Search for the cell housing the specified text and yield its [X, Y] center coordinate. 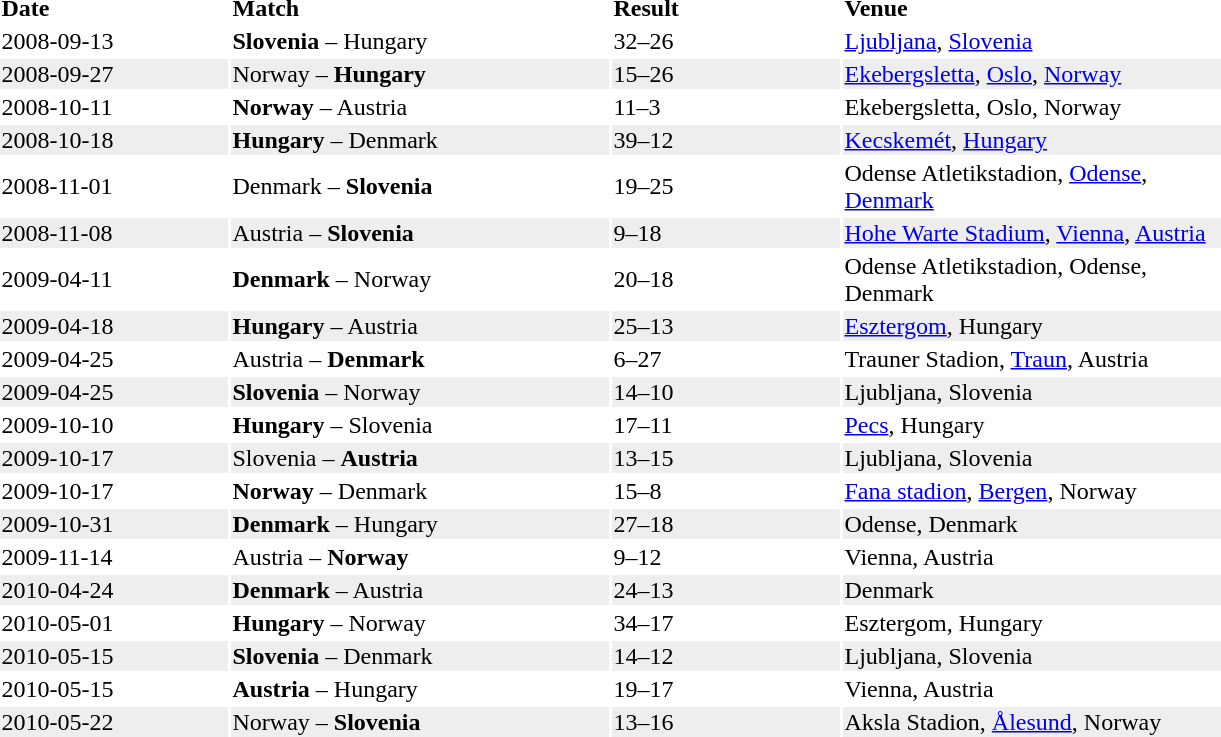
17–11 [726, 425]
Hungary – Slovenia [420, 425]
6–27 [726, 359]
2009-11-14 [114, 557]
Hungary – Norway [420, 623]
15–8 [726, 491]
11–3 [726, 107]
2008-10-18 [114, 140]
9–18 [726, 233]
14–10 [726, 392]
27–18 [726, 524]
Pecs, Hungary [1032, 425]
2008-11-01 [114, 186]
Norway – Hungary [420, 74]
13–16 [726, 722]
9–12 [726, 557]
19–17 [726, 689]
Aksla Stadion, Ålesund, Norway [1032, 722]
14–12 [726, 656]
2008-11-08 [114, 233]
Slovenia – Austria [420, 458]
Norway – Denmark [420, 491]
2009-04-18 [114, 326]
2008-09-13 [114, 41]
20–18 [726, 280]
2008-10-11 [114, 107]
39–12 [726, 140]
Norway – Slovenia [420, 722]
2009-04-11 [114, 280]
Odense, Denmark [1032, 524]
2009-10-10 [114, 425]
Slovenia – Denmark [420, 656]
Denmark – Hungary [420, 524]
Austria – Norway [420, 557]
2009-10-31 [114, 524]
32–26 [726, 41]
Denmark [1032, 590]
19–25 [726, 186]
Austria – Denmark [420, 359]
Denmark – Norway [420, 280]
Austria – Slovenia [420, 233]
Fana stadion, Bergen, Norway [1032, 491]
Denmark – Austria [420, 590]
Kecskemét, Hungary [1032, 140]
13–15 [726, 458]
2010-04-24 [114, 590]
24–13 [726, 590]
Slovenia – Norway [420, 392]
Hungary – Denmark [420, 140]
2008-09-27 [114, 74]
25–13 [726, 326]
2010-05-01 [114, 623]
15–26 [726, 74]
Hohe Warte Stadium, Vienna, Austria [1032, 233]
Norway – Austria [420, 107]
Denmark – Slovenia [420, 186]
Slovenia – Hungary [420, 41]
Trauner Stadion, Traun, Austria [1032, 359]
Austria – Hungary [420, 689]
2010-05-22 [114, 722]
Hungary – Austria [420, 326]
34–17 [726, 623]
